Pinpoint the cell where the given text exists, returning its (X, Y) midpoint coordinate. 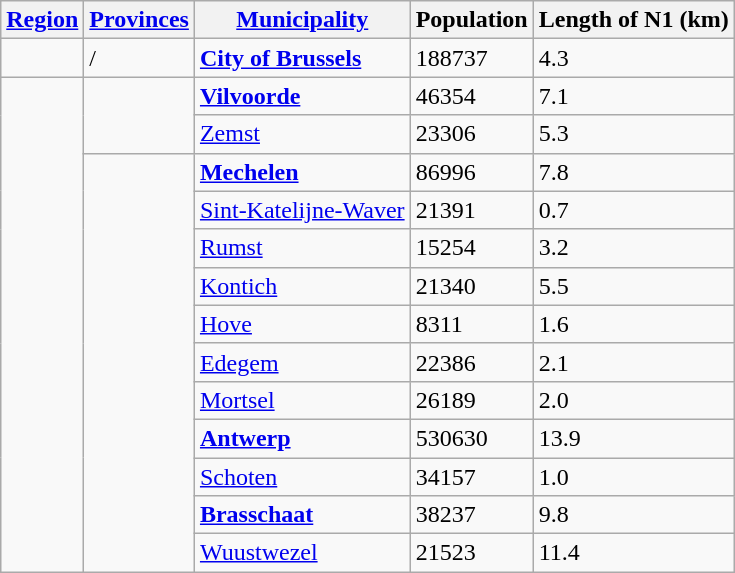
21391 (472, 210)
Vilvoorde (302, 96)
7.1 (634, 96)
7.8 (634, 172)
Hove (302, 324)
5.3 (634, 134)
13.9 (634, 438)
4.3 (634, 58)
15254 (472, 248)
22386 (472, 362)
Zemst (302, 134)
34157 (472, 477)
2.0 (634, 400)
Wuustwezel (302, 553)
21523 (472, 553)
1.6 (634, 324)
Municipality (302, 20)
Region (42, 20)
2.1 (634, 362)
Length of N1 (km) (634, 20)
City of Brussels (302, 58)
9.8 (634, 515)
Brasschaat (302, 515)
3.2 (634, 248)
5.5 (634, 286)
Sint-Katelijne-Waver (302, 210)
38237 (472, 515)
Schoten (302, 477)
530630 (472, 438)
Mortsel (302, 400)
Provinces (140, 20)
21340 (472, 286)
23306 (472, 134)
Rumst (302, 248)
Antwerp (302, 438)
26189 (472, 400)
11.4 (634, 553)
46354 (472, 96)
8311 (472, 324)
1.0 (634, 477)
Edegem (302, 362)
/ (140, 58)
Population (472, 20)
0.7 (634, 210)
Mechelen (302, 172)
Kontich (302, 286)
188737 (472, 58)
86996 (472, 172)
